Return (X, Y) of the center of cell containing provided text 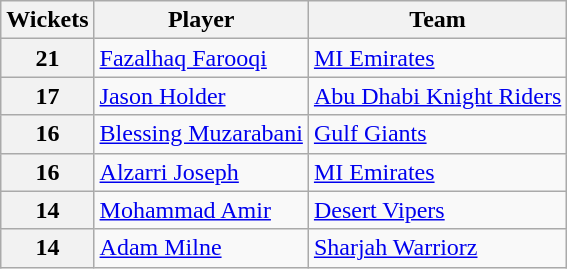
Jason Holder (201, 96)
Sharjah Warriorz (437, 248)
Adam Milne (201, 248)
Abu Dhabi Knight Riders (437, 96)
17 (48, 96)
Player (201, 20)
Fazalhaq Farooqi (201, 58)
Alzarri Joseph (201, 172)
Team (437, 20)
Wickets (48, 20)
Mohammad Amir (201, 210)
Gulf Giants (437, 134)
Blessing Muzarabani (201, 134)
Desert Vipers (437, 210)
21 (48, 58)
